Find where the given text appears and provide that cell's center as [X, Y] coordinate. 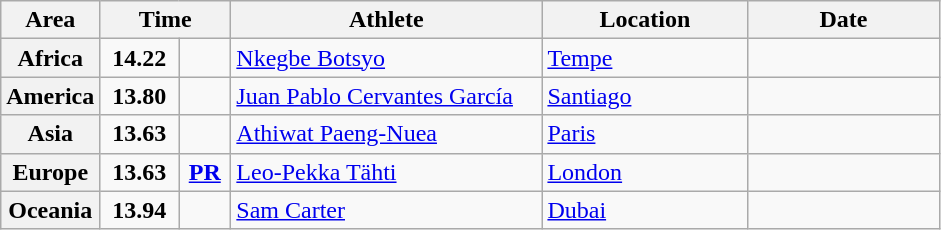
Area [50, 20]
Nkegbe Botsyo [386, 58]
Europe [50, 172]
Location [645, 20]
Paris [645, 134]
Dubai [645, 210]
Athlete [386, 20]
Athiwat Paeng-Nuea [386, 134]
Juan Pablo Cervantes García [386, 96]
14.22 [140, 58]
PR [205, 172]
Asia [50, 134]
Oceania [50, 210]
Santiago [645, 96]
Africa [50, 58]
Tempe [645, 58]
Leo-Pekka Tähti [386, 172]
America [50, 96]
London [645, 172]
13.94 [140, 210]
Date [844, 20]
13.80 [140, 96]
Sam Carter [386, 210]
Time [166, 20]
